Find where the given text appears and provide that cell's center as (x, y) coordinate. 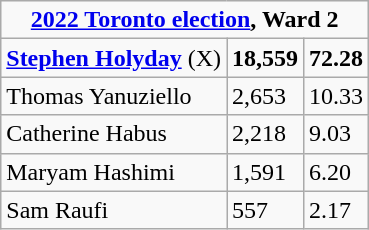
Maryam Hashimi (114, 172)
18,559 (266, 58)
2.17 (336, 210)
Sam Raufi (114, 210)
6.20 (336, 172)
2,218 (266, 134)
Stephen Holyday (X) (114, 58)
557 (266, 210)
2,653 (266, 96)
9.03 (336, 134)
Thomas Yanuziello (114, 96)
2022 Toronto election, Ward 2 (185, 20)
Catherine Habus (114, 134)
1,591 (266, 172)
72.28 (336, 58)
10.33 (336, 96)
